Extract the (X, Y) coordinate from the center of the cell holding the provided text.  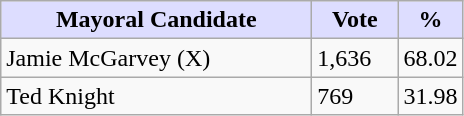
68.02 (430, 58)
769 (355, 96)
Vote (355, 20)
Jamie McGarvey (X) (156, 58)
Mayoral Candidate (156, 20)
% (430, 20)
31.98 (430, 96)
Ted Knight (156, 96)
1,636 (355, 58)
